For the text-containing cell, return its midpoint in (x, y) coordinate format. 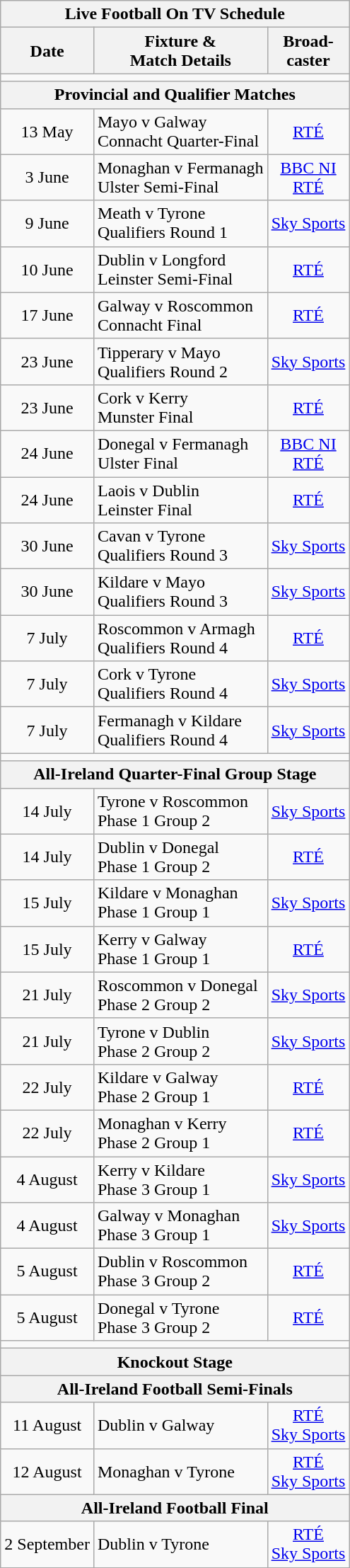
Monaghan v FermanaghUlster Semi-Final (180, 177)
9 June (47, 224)
Broad-caster (308, 51)
Monaghan v Tyrone (180, 1471)
Roscommon v ArmaghQualifiers Round 4 (180, 639)
Dublin v Galway (180, 1426)
Kerry v KildarePhase 3 Group 1 (180, 1179)
Dublin v LongfordLeinster Semi-Final (180, 269)
Dublin v DonegalPhase 1 Group 2 (180, 857)
Date (47, 51)
Kerry v GalwayPhase 1 Group 1 (180, 949)
All-Ireland Football Semi-Finals (175, 1389)
Kildare v MayoQualifiers Round 3 (180, 592)
Laois v DublinLeinster Final (180, 500)
All-Ireland Football Final (175, 1508)
Dublin v Tyrone (180, 1545)
Tyrone v RoscommonPhase 1 Group 2 (180, 811)
Dublin v RoscommonPhase 3 Group 2 (180, 1271)
Fixture &Match Details (180, 51)
Live Football On TV Schedule (175, 14)
Tyrone v DublinPhase 2 Group 2 (180, 1041)
Mayo v GalwayConnacht Quarter-Final (180, 132)
Kildare v MonaghanPhase 1 Group 1 (180, 903)
2 September (47, 1545)
Cork v KerryMunster Final (180, 408)
Galway v RoscommonConnacht Final (180, 316)
Roscommon v DonegalPhase 2 Group 2 (180, 995)
Cavan v TyroneQualifiers Round 3 (180, 546)
12 August (47, 1471)
17 June (47, 316)
Cork v TyroneQualifiers Round 4 (180, 684)
Meath v TyroneQualifiers Round 1 (180, 224)
Knockout Stage (175, 1362)
10 June (47, 269)
Donegal v TyronePhase 3 Group 2 (180, 1318)
Monaghan v KerryPhase 2 Group 1 (180, 1133)
Donegal v FermanaghUlster Final (180, 453)
11 August (47, 1426)
Galway v MonaghanPhase 3 Group 1 (180, 1226)
Kildare v GalwayPhase 2 Group 1 (180, 1087)
3 June (47, 177)
13 May (47, 132)
Fermanagh v KildareQualifiers Round 4 (180, 731)
Provincial and Qualifier Matches (175, 95)
All-Ireland Quarter-Final Group Stage (175, 774)
Tipperary v MayoQualifiers Round 2 (180, 361)
